Provide the (X, Y) coordinate of the cell's center where the given text is located.  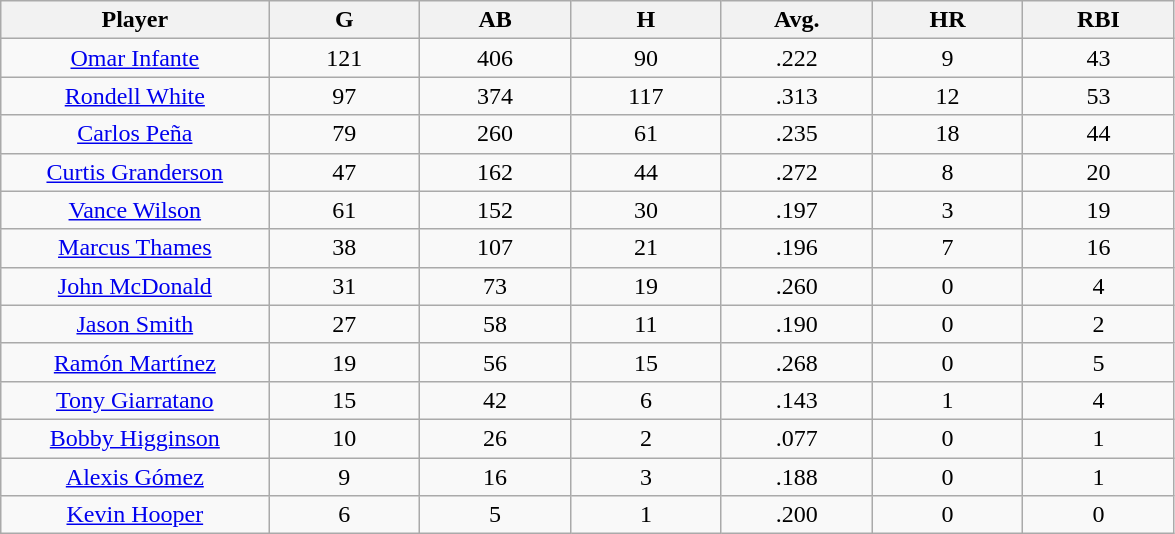
.260 (796, 286)
Alexis Gómez (135, 477)
21 (646, 248)
117 (646, 96)
27 (344, 324)
260 (496, 134)
.197 (796, 210)
18 (948, 134)
Omar Infante (135, 58)
47 (344, 172)
26 (496, 438)
12 (948, 96)
.077 (796, 438)
43 (1098, 58)
58 (496, 324)
HR (948, 20)
.272 (796, 172)
31 (344, 286)
Carlos Peña (135, 134)
.222 (796, 58)
107 (496, 248)
162 (496, 172)
.268 (796, 362)
121 (344, 58)
97 (344, 96)
20 (1098, 172)
152 (496, 210)
Player (135, 20)
8 (948, 172)
38 (344, 248)
Jason Smith (135, 324)
7 (948, 248)
H (646, 20)
Curtis Granderson (135, 172)
Kevin Hooper (135, 515)
.313 (796, 96)
10 (344, 438)
.188 (796, 477)
Ramón Martínez (135, 362)
.190 (796, 324)
.235 (796, 134)
.196 (796, 248)
73 (496, 286)
Tony Giarratano (135, 400)
Rondell White (135, 96)
Marcus Thames (135, 248)
Avg. (796, 20)
.143 (796, 400)
Vance Wilson (135, 210)
RBI (1098, 20)
AB (496, 20)
Bobby Higginson (135, 438)
79 (344, 134)
42 (496, 400)
56 (496, 362)
374 (496, 96)
53 (1098, 96)
G (344, 20)
30 (646, 210)
406 (496, 58)
90 (646, 58)
11 (646, 324)
.200 (796, 515)
John McDonald (135, 286)
